Detect which cell encompasses the target text, then output its (x, y) center coordinate. 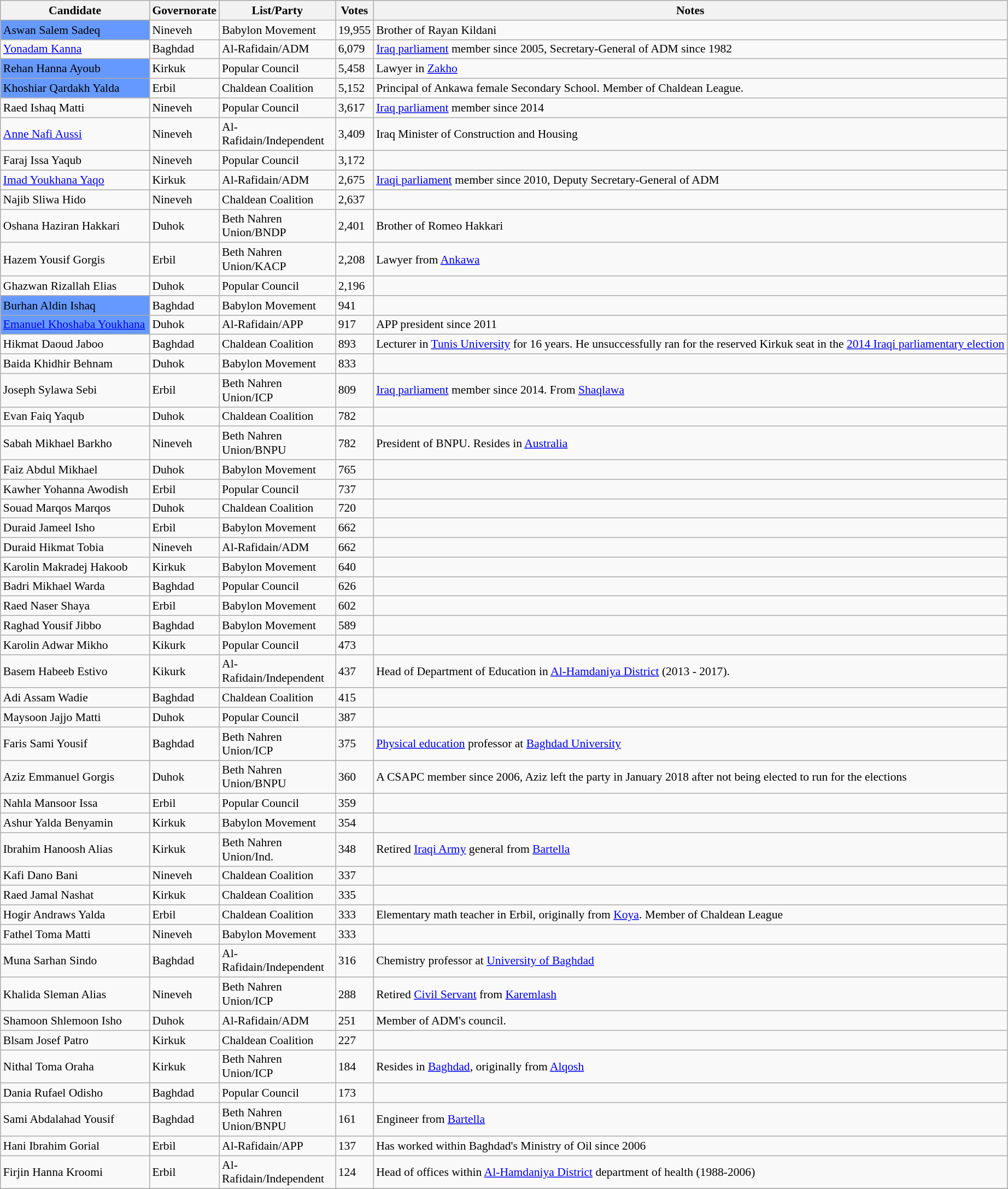
Hani Ibrahim Gorial (75, 1146)
2,208 (354, 259)
19,955 (354, 30)
Beth Nahren Union/Ind. (278, 850)
Head of Department of Education in Al-Hamdaniya District (2013 - 2017). (690, 671)
337 (354, 876)
Raghad Yousif Jibbo (75, 625)
Votes (354, 10)
Khalida Sleman Alias (75, 994)
Khoshiar Qardakh Yalda (75, 89)
251 (354, 1021)
Oshana Haziran Hakkari (75, 226)
Faraj Issa Yaqub (75, 161)
Iraq parliament member since 2005, Secretary-General of ADM since 1982 (690, 49)
737 (354, 489)
Brother of Romeo Hakkari (690, 226)
173 (354, 1093)
Dania Rufael Odisho (75, 1093)
184 (354, 1066)
348 (354, 850)
Imad Youkhana Yaqo (75, 180)
Head of offices within Al-Hamdaniya District department of health (1988-2006) (690, 1172)
335 (354, 895)
Ghazwan Rizallah Elias (75, 286)
Hikmat Daoud Jaboo (75, 344)
Raed Jamal Nashat (75, 895)
Nahla Mansoor Issa (75, 804)
Raed Ishaq Matti (75, 108)
6,079 (354, 49)
359 (354, 804)
288 (354, 994)
Iraq parliament member since 2014 (690, 108)
Duraid Hikmat Tobia (75, 548)
Maysoon Jajjo Matti (75, 717)
Yonadam Kanna (75, 49)
Raed Naser Shaya (75, 606)
Shamoon Shlemoon Isho (75, 1021)
Aziz Emmanuel Gorgis (75, 777)
473 (354, 645)
387 (354, 717)
316 (354, 961)
APP president since 2011 (690, 325)
Retired Civil Servant from Karemlash (690, 994)
Blsam Josef Patro (75, 1040)
833 (354, 364)
Basem Habeeb Estivo (75, 671)
Hazem Yousif Gorgis (75, 259)
Lecturer in Tunis University for 16 years. He unsuccessfully ran for the reserved Kirkuk seat in the 2014 Iraqi parliamentary election (690, 344)
Burhan Aldin Ishaq (75, 306)
Duraid Jameel Isho (75, 528)
Physical education professor at Baghdad University (690, 743)
2,196 (354, 286)
437 (354, 671)
5,152 (354, 89)
Baida Khidhir Behnam (75, 364)
137 (354, 1146)
Najib Sliwa Hido (75, 200)
Faiz Abdul Mikhael (75, 470)
Fathel Toma Matti (75, 934)
Firjin Hanna Kroomi (75, 1172)
Joseph Sylawa Sebi (75, 390)
2,401 (354, 226)
Kawher Yohanna Awodish (75, 489)
Iraq Minister of Construction and Housing (690, 134)
Kafi Dano Bani (75, 876)
227 (354, 1040)
Hogir Andraws Yalda (75, 915)
Karolin Makradej Hakoob (75, 567)
Evan Faiq Yaqub (75, 417)
Beth Nahren Union/BNDP (278, 226)
Lawyer in Zakho (690, 69)
Engineer from Bartella (690, 1120)
Adi Assam Wadie (75, 698)
941 (354, 306)
Iraq parliament member since 2014. From Shaqlawa (690, 390)
List/Party (278, 10)
354 (354, 823)
640 (354, 567)
Governorate (184, 10)
3,172 (354, 161)
124 (354, 1172)
Souad Marqos Marqos (75, 508)
Nithal Toma Oraha (75, 1066)
Muna Sarhan Sindo (75, 961)
Chemistry professor at University of Baghdad (690, 961)
Resides in Baghdad, originally from Alqosh (690, 1066)
Elementary math teacher in Erbil, originally from Koya. Member of Chaldean League (690, 915)
589 (354, 625)
Member of ADM's council. (690, 1021)
Badri Mikhael Warda (75, 587)
Anne Nafi Aussi (75, 134)
Karolin Adwar Mikho (75, 645)
Sabah Mikhael Barkho (75, 443)
Emanuel Khoshaba Youkhana (75, 325)
Principal of Ankawa female Secondary School. Member of Chaldean League. (690, 89)
893 (354, 344)
Ashur Yalda Benyamin (75, 823)
President of BNPU. Resides in Australia (690, 443)
375 (354, 743)
A CSAPC member since 2006, Aziz left the party in January 2018 after not being elected to run for the elections (690, 777)
Rehan Hanna Ayoub (75, 69)
Faris Sami Yousif (75, 743)
360 (354, 777)
Has worked within Baghdad's Ministry of Oil since 2006 (690, 1146)
Aswan Salem Sadeq (75, 30)
161 (354, 1120)
415 (354, 698)
Candidate (75, 10)
917 (354, 325)
5,458 (354, 69)
2,637 (354, 200)
3,409 (354, 134)
Lawyer from Ankawa (690, 259)
Notes (690, 10)
Ibrahim Hanoosh Alias (75, 850)
809 (354, 390)
Sami Abdalahad Yousif (75, 1120)
Iraqi parliament member since 2010, Deputy Secretary-General of ADM (690, 180)
Retired Iraqi Army general from Bartella (690, 850)
720 (354, 508)
602 (354, 606)
Brother of Rayan Kildani (690, 30)
626 (354, 587)
2,675 (354, 180)
765 (354, 470)
3,617 (354, 108)
Beth Nahren Union/KACP (278, 259)
